Detect which cell encompasses the target text, then output its (X, Y) center coordinate. 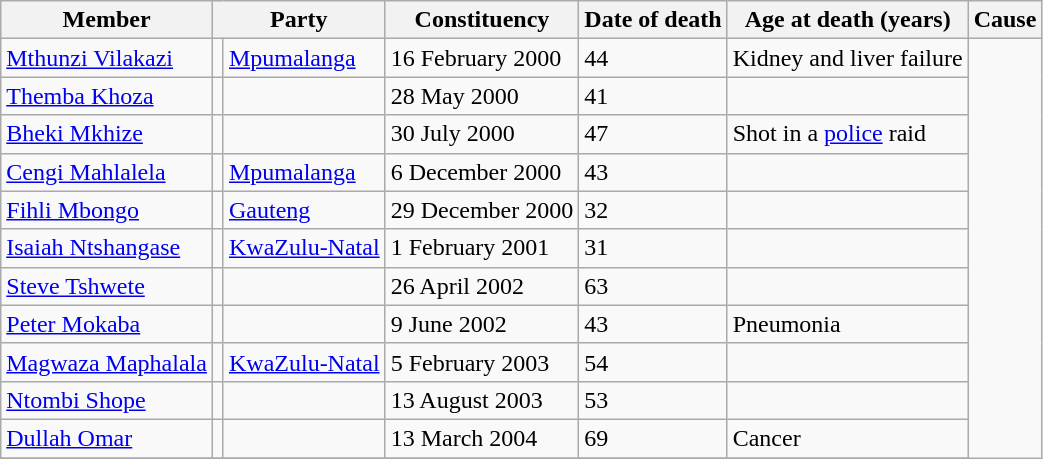
Themba Khoza (107, 96)
Peter Mokaba (107, 324)
32 (653, 210)
Constituency (482, 20)
31 (653, 248)
Cengi Mahlalela (107, 172)
Steve Tshwete (107, 286)
Magwaza Maphalala (107, 362)
Age at death (years) (848, 20)
Date of death (653, 20)
Mthunzi Vilakazi (107, 58)
Party (298, 20)
Ntombi Shope (107, 400)
47 (653, 134)
1 February 2001 (482, 248)
53 (653, 400)
63 (653, 286)
13 March 2004 (482, 438)
Pneumonia (848, 324)
Dullah Omar (107, 438)
9 June 2002 (482, 324)
29 December 2000 (482, 210)
30 July 2000 (482, 134)
44 (653, 58)
16 February 2000 (482, 58)
Bheki Mkhize (107, 134)
5 February 2003 (482, 362)
Member (107, 20)
Kidney and liver failure (848, 58)
28 May 2000 (482, 96)
41 (653, 96)
6 December 2000 (482, 172)
26 April 2002 (482, 286)
13 August 2003 (482, 400)
Cancer (848, 438)
69 (653, 438)
54 (653, 362)
Fihli Mbongo (107, 210)
Gauteng (304, 210)
Isaiah Ntshangase (107, 248)
Shot in a police raid (848, 134)
Cause (1005, 20)
